Determine the [x, y] coordinate at the center of the cell enclosing the given text.  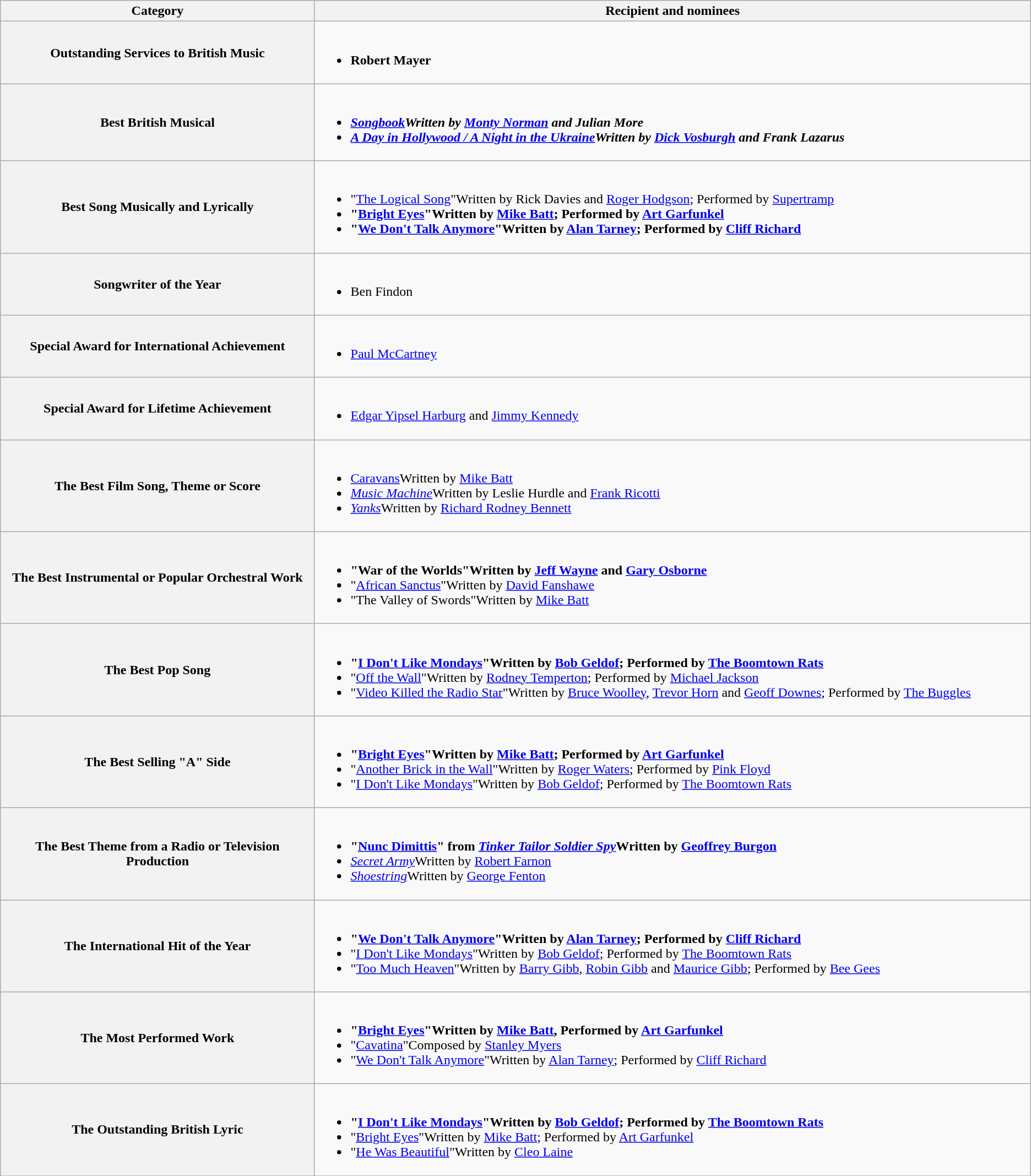
"Nunc Dimittis" from Tinker Tailor Soldier SpyWritten by Geoffrey BurgonSecret ArmyWritten by Robert FarnonShoestringWritten by George Fenton [672, 854]
Recipient and nominees [672, 11]
The Best Selling "A" Side [158, 761]
The International Hit of the Year [158, 946]
Songwriter of the Year [158, 284]
Special Award for Lifetime Achievement [158, 409]
CaravansWritten by Mike BattMusic MachineWritten by Leslie Hurdle and Frank RicottiYanksWritten by Richard Rodney Bennett [672, 486]
Ben Findon [672, 284]
SongbookWritten by Monty Norman and Julian MoreA Day in Hollywood / A Night in the UkraineWritten by Dick Vosburgh and Frank Lazarus [672, 122]
Best Song Musically and Lyrically [158, 207]
The Best Film Song, Theme or Score [158, 486]
Paul McCartney [672, 346]
Best British Musical [158, 122]
The Most Performed Work [158, 1038]
The Best Pop Song [158, 670]
Outstanding Services to British Music [158, 53]
The Best Instrumental or Popular Orchestral Work [158, 577]
Edgar Yipsel Harburg and Jimmy Kennedy [672, 409]
"War of the Worlds"Written by Jeff Wayne and Gary Osborne"African Sanctus"Written by David Fanshawe"The Valley of Swords"Written by Mike Batt [672, 577]
The Outstanding British Lyric [158, 1130]
Category [158, 11]
Special Award for International Achievement [158, 346]
Robert Mayer [672, 53]
The Best Theme from a Radio or Television Production [158, 854]
